Locate the cell with the specified text and output its [x, y] center coordinate. 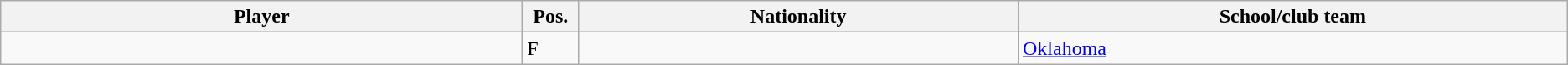
Oklahoma [1292, 48]
Nationality [799, 17]
F [551, 48]
Pos. [551, 17]
School/club team [1292, 17]
Player [261, 17]
